Provide the (X, Y) coordinate of the cell's center where the given text is located.  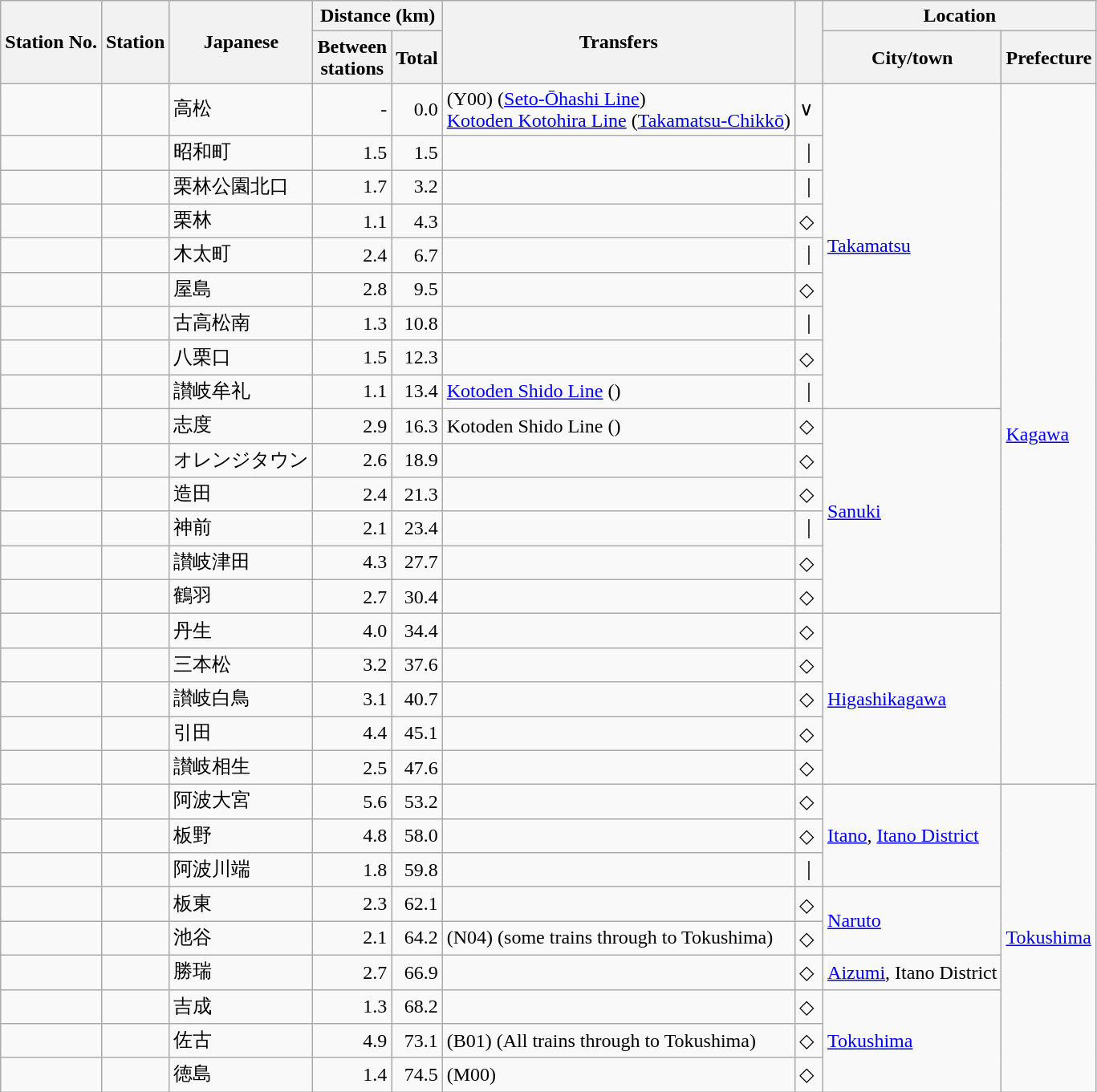
Itano, Itano District (912, 836)
1.7 (352, 188)
13.4 (417, 392)
59.8 (417, 870)
栗林公園北口 (241, 188)
吉成 (241, 1006)
Distance (km) (377, 16)
64.2 (417, 939)
58.0 (417, 836)
八栗口 (241, 358)
板東 (241, 903)
Total (417, 58)
オレンジタウン (241, 461)
4.9 (352, 1041)
(B01) (All trains through to Tokushima) (618, 1041)
讃岐牟礼 (241, 392)
勝瑞 (241, 972)
68.2 (417, 1006)
Aizumi, Itano District (912, 972)
Prefecture (1049, 58)
1.8 (352, 870)
53.2 (417, 802)
Betweenstations (352, 58)
屋島 (241, 289)
16.3 (417, 425)
佐古 (241, 1041)
12.3 (417, 358)
2.6 (352, 461)
73.1 (417, 1041)
神前 (241, 528)
Station (135, 42)
高松 (241, 109)
Takamatsu (912, 246)
徳島 (241, 1075)
47.6 (417, 767)
丹生 (241, 631)
34.4 (417, 631)
栗林 (241, 221)
Higashikagawa (912, 700)
10.8 (417, 324)
讃岐相生 (241, 767)
27.7 (417, 563)
板野 (241, 836)
讃岐津田 (241, 563)
0.0 (417, 109)
∨ (809, 109)
三本松 (241, 664)
9.5 (417, 289)
66.9 (417, 972)
1.4 (352, 1075)
5.6 (352, 802)
4.4 (352, 733)
4.0 (352, 631)
阿波川端 (241, 870)
阿波大宮 (241, 802)
37.6 (417, 664)
3.1 (352, 700)
2.5 (352, 767)
4.8 (352, 836)
2.3 (352, 903)
(N04) (some trains through to Tokushima) (618, 939)
Station No. (51, 42)
40.7 (417, 700)
引田 (241, 733)
池谷 (241, 939)
讃岐白鳥 (241, 700)
21.3 (417, 494)
志度 (241, 425)
Location (960, 16)
造田 (241, 494)
2.9 (352, 425)
23.4 (417, 528)
Japanese (241, 42)
62.1 (417, 903)
2.8 (352, 289)
Transfers (618, 42)
古高松南 (241, 324)
(M00) (618, 1075)
30.4 (417, 597)
Kagawa (1049, 434)
City/town (912, 58)
18.9 (417, 461)
45.1 (417, 733)
木太町 (241, 255)
鶴羽 (241, 597)
- (352, 109)
6.7 (417, 255)
(Y00) (Seto-Ōhashi Line)Kotoden Kotohira Line (Takamatsu-Chikkō) (618, 109)
Sanuki (912, 510)
Naruto (912, 921)
昭和町 (241, 152)
74.5 (417, 1075)
